Output the [X, Y] coordinate of the center of the cell containing the given text.  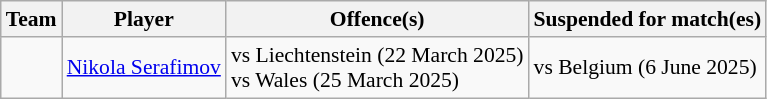
Offence(s) [378, 19]
Suspended for match(es) [648, 19]
vs Belgium (6 June 2025) [648, 68]
Team [32, 19]
vs Liechtenstein (22 March 2025) vs Wales (25 March 2025) [378, 68]
Nikola Serafimov [144, 68]
Player [144, 19]
